Extract the [X, Y] coordinate from the center of the cell holding the provided text.  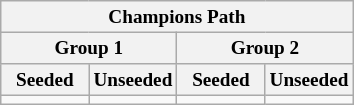
Champions Path [177, 17]
Group 1 [89, 48]
Group 2 [265, 48]
